Return the [x, y] coordinate for the center point of the cell that contains the specified text.  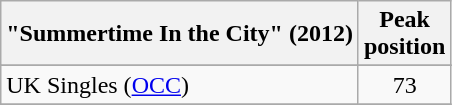
Peakposition [404, 34]
73 [404, 85]
"Summertime In the City" (2012) [180, 34]
UK Singles (OCC) [180, 85]
